Locate the cell with the specified text and output its (X, Y) center coordinate. 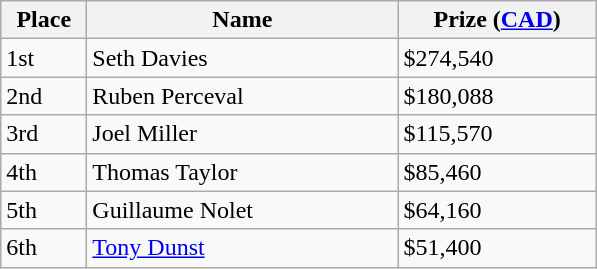
$51,400 (498, 248)
$180,088 (498, 96)
Seth Davies (242, 58)
4th (44, 172)
Ruben Perceval (242, 96)
3rd (44, 134)
Guillaume Nolet (242, 210)
1st (44, 58)
2nd (44, 96)
$274,540 (498, 58)
Thomas Taylor (242, 172)
5th (44, 210)
Place (44, 20)
6th (44, 248)
Joel Miller (242, 134)
$85,460 (498, 172)
Name (242, 20)
Tony Dunst (242, 248)
$115,570 (498, 134)
$64,160 (498, 210)
Prize (CAD) (498, 20)
